Pinpoint the cell where the given text exists, returning its (x, y) midpoint coordinate. 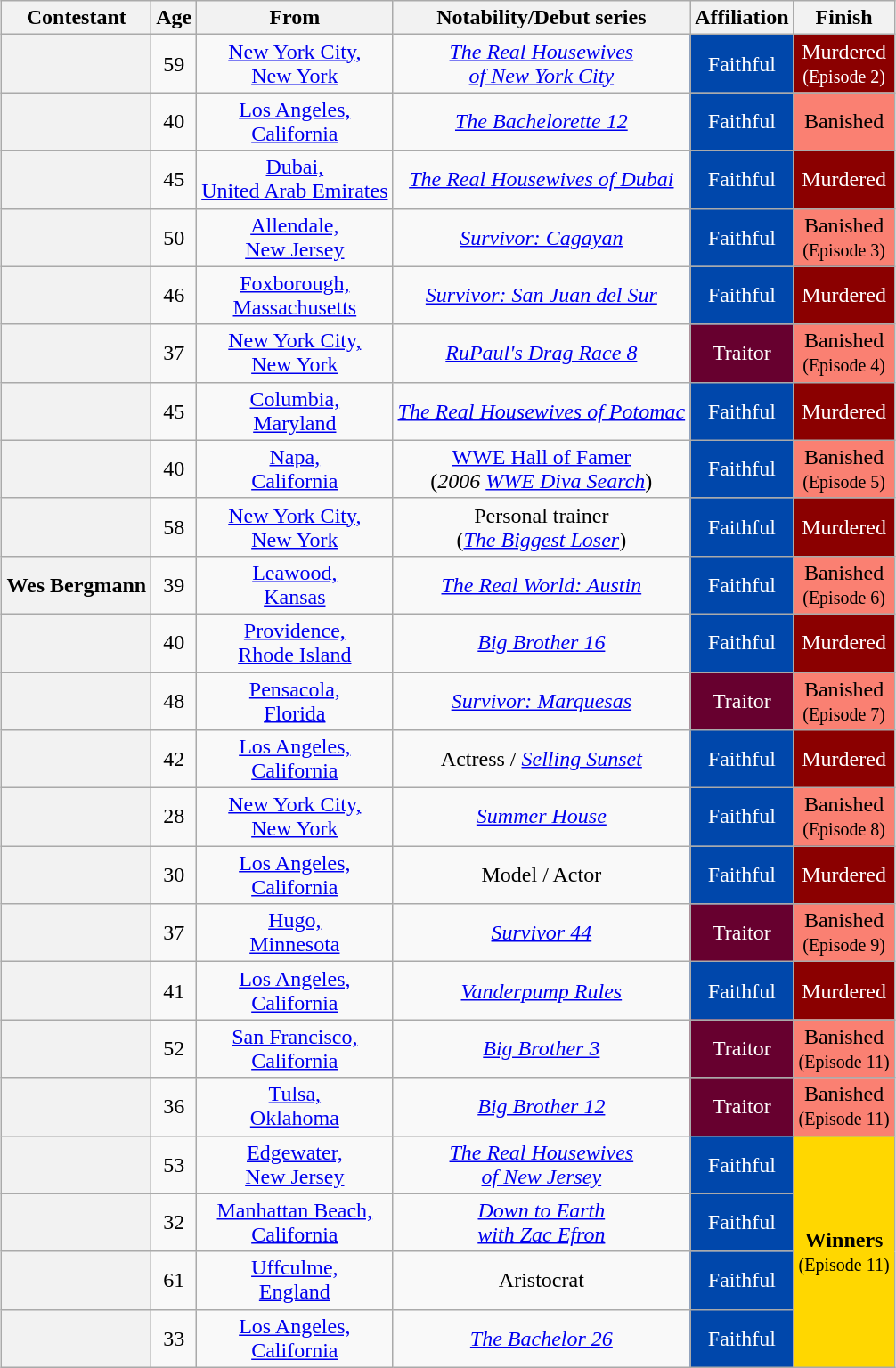
The Bachelorette 12 (542, 121)
Survivor: San Juan del Sur (542, 296)
Down to Earthwith Zac Efron (542, 1222)
Banished(Episode 5) (844, 468)
Tulsa,Oklahoma (295, 1106)
Dubai,United Arab Emirates (295, 180)
50 (175, 237)
53 (175, 1165)
Finish (844, 18)
36 (175, 1106)
Hugo,Minnesota (295, 933)
61 (175, 1281)
Banished (844, 121)
Age (175, 18)
Uffculme,England (295, 1281)
Manhattan Beach,California (295, 1222)
Winners(Episode 11) (844, 1251)
Survivor: Cagayan (542, 237)
Banished(Episode 9) (844, 933)
The Real Housewives of Dubai (542, 180)
San Francisco,California (295, 1049)
Contestant (77, 18)
The Bachelor 26 (542, 1338)
30 (175, 875)
Banished(Episode 3) (844, 237)
Big Brother 12 (542, 1106)
32 (175, 1222)
The Real World: Austin (542, 584)
Napa,California (295, 468)
33 (175, 1338)
28 (175, 818)
Aristocrat (542, 1281)
Banished(Episode 8) (844, 818)
46 (175, 296)
Affiliation (742, 18)
WWE Hall of Famer (2006 WWE Diva Search) (542, 468)
Wes Bergmann (77, 584)
Survivor: Marquesas (542, 700)
Murdered(Episode 2) (844, 64)
The Real Housewivesof New York City (542, 64)
Big Brother 3 (542, 1049)
58 (175, 527)
Columbia,Maryland (295, 411)
Edgewater,New Jersey (295, 1165)
Personal trainer(The Biggest Loser) (542, 527)
Foxborough,Massachusetts (295, 296)
41 (175, 990)
Model / Actor (542, 875)
Leawood,Kansas (295, 584)
The Real Housewivesof New Jersey (542, 1165)
The Real Housewives of Potomac (542, 411)
Allendale,New Jersey (295, 237)
Banished(Episode 4) (844, 353)
From (295, 18)
Banished(Episode 7) (844, 700)
48 (175, 700)
Big Brother 16 (542, 643)
Actress / Selling Sunset (542, 759)
39 (175, 584)
42 (175, 759)
Banished(Episode 6) (844, 584)
52 (175, 1049)
Survivor 44 (542, 933)
Pensacola,Florida (295, 700)
Summer House (542, 818)
59 (175, 64)
RuPaul's Drag Race 8 (542, 353)
Notability/Debut series (542, 18)
Providence,Rhode Island (295, 643)
Vanderpump Rules (542, 990)
